Scan for the cell matching the given text and deliver its [x, y] coordinate at center. 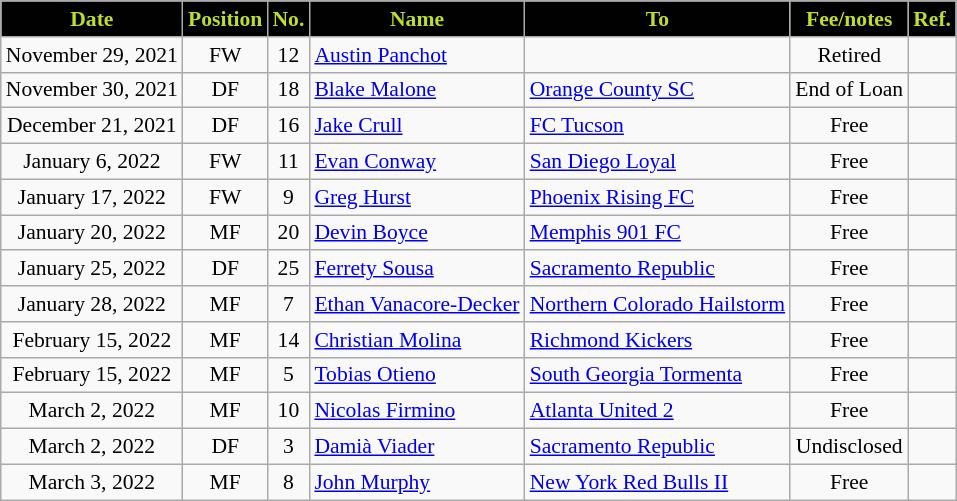
San Diego Loyal [658, 162]
Name [416, 19]
5 [288, 375]
Position [225, 19]
Jake Crull [416, 126]
Atlanta United 2 [658, 411]
Christian Molina [416, 340]
December 21, 2021 [92, 126]
January 20, 2022 [92, 233]
No. [288, 19]
3 [288, 447]
Retired [849, 55]
14 [288, 340]
Ferrety Sousa [416, 269]
12 [288, 55]
10 [288, 411]
January 28, 2022 [92, 304]
John Murphy [416, 482]
January 25, 2022 [92, 269]
Nicolas Firmino [416, 411]
18 [288, 90]
Evan Conway [416, 162]
11 [288, 162]
November 29, 2021 [92, 55]
Devin Boyce [416, 233]
Richmond Kickers [658, 340]
Undisclosed [849, 447]
To [658, 19]
Date [92, 19]
8 [288, 482]
Orange County SC [658, 90]
Northern Colorado Hailstorm [658, 304]
New York Red Bulls II [658, 482]
Damià Viader [416, 447]
November 30, 2021 [92, 90]
16 [288, 126]
Blake Malone [416, 90]
Greg Hurst [416, 197]
Austin Panchot [416, 55]
Memphis 901 FC [658, 233]
20 [288, 233]
9 [288, 197]
South Georgia Tormenta [658, 375]
FC Tucson [658, 126]
7 [288, 304]
Tobias Otieno [416, 375]
25 [288, 269]
Fee/notes [849, 19]
Ethan Vanacore-Decker [416, 304]
Phoenix Rising FC [658, 197]
January 17, 2022 [92, 197]
March 3, 2022 [92, 482]
Ref. [932, 19]
End of Loan [849, 90]
January 6, 2022 [92, 162]
